Provide the (x, y) coordinate of the cell's center where the given text is located.  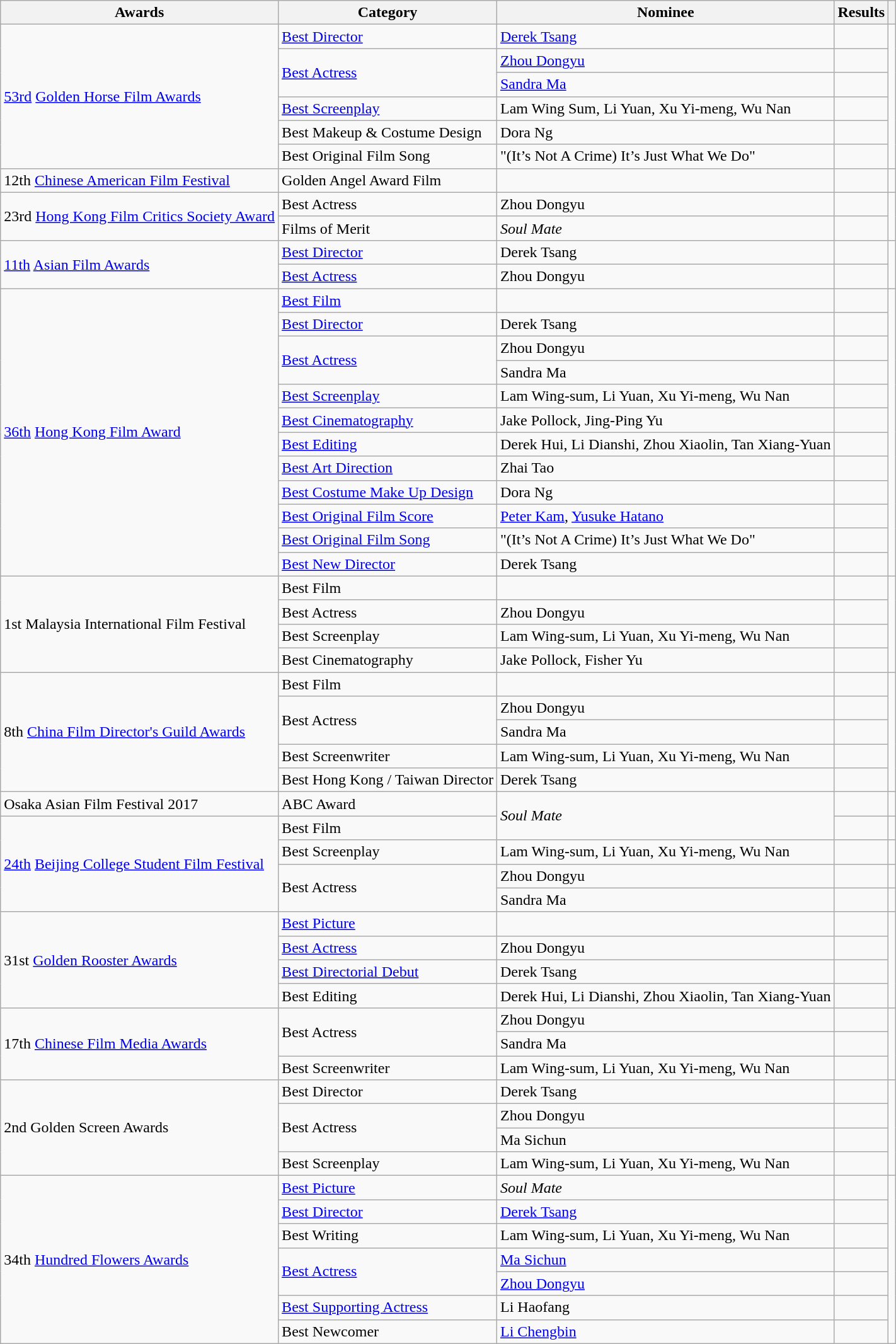
Awards (140, 13)
Best Writing (388, 1236)
Best Costume Make Up Design (388, 492)
23rd Hong Kong Film Critics Society Award (140, 216)
Best Newcomer (388, 1331)
34th Hundred Flowers Awards (140, 1260)
Li Chengbin (665, 1331)
Best New Director (388, 564)
Best Makeup & Costume Design (388, 132)
Jake Pollock, Jing-Ping Yu (665, 420)
Results (861, 13)
Zhai Tao (665, 468)
53rd Golden Horse Film Awards (140, 96)
Jake Pollock, Fisher Yu (665, 660)
12th Chinese American Film Festival (140, 180)
Best Directorial Debut (388, 972)
36th Hong Kong Film Award (140, 432)
Peter Kam, Yusuke Hatano (665, 516)
17th Chinese Film Media Awards (140, 1043)
Best Original Film Score (388, 516)
2nd Golden Screen Awards (140, 1128)
Best Hong Kong / Taiwan Director (388, 780)
Lam Wing Sum, Li Yuan, Xu Yi-meng, Wu Nan (665, 108)
1st Malaysia International Film Festival (140, 624)
24th Beijing College Student Film Festival (140, 864)
Golden Angel Award Film (388, 180)
ABC Award (388, 804)
Best Art Direction (388, 468)
Category (388, 13)
31st Golden Rooster Awards (140, 960)
11th Asian Film Awards (140, 264)
Nominee (665, 13)
Osaka Asian Film Festival 2017 (140, 804)
8th China Film Director's Guild Awards (140, 732)
Films of Merit (388, 228)
Li Haofang (665, 1307)
Best Supporting Actress (388, 1307)
